From the cell containing the given text, extract its center point as [X, Y] coordinate. 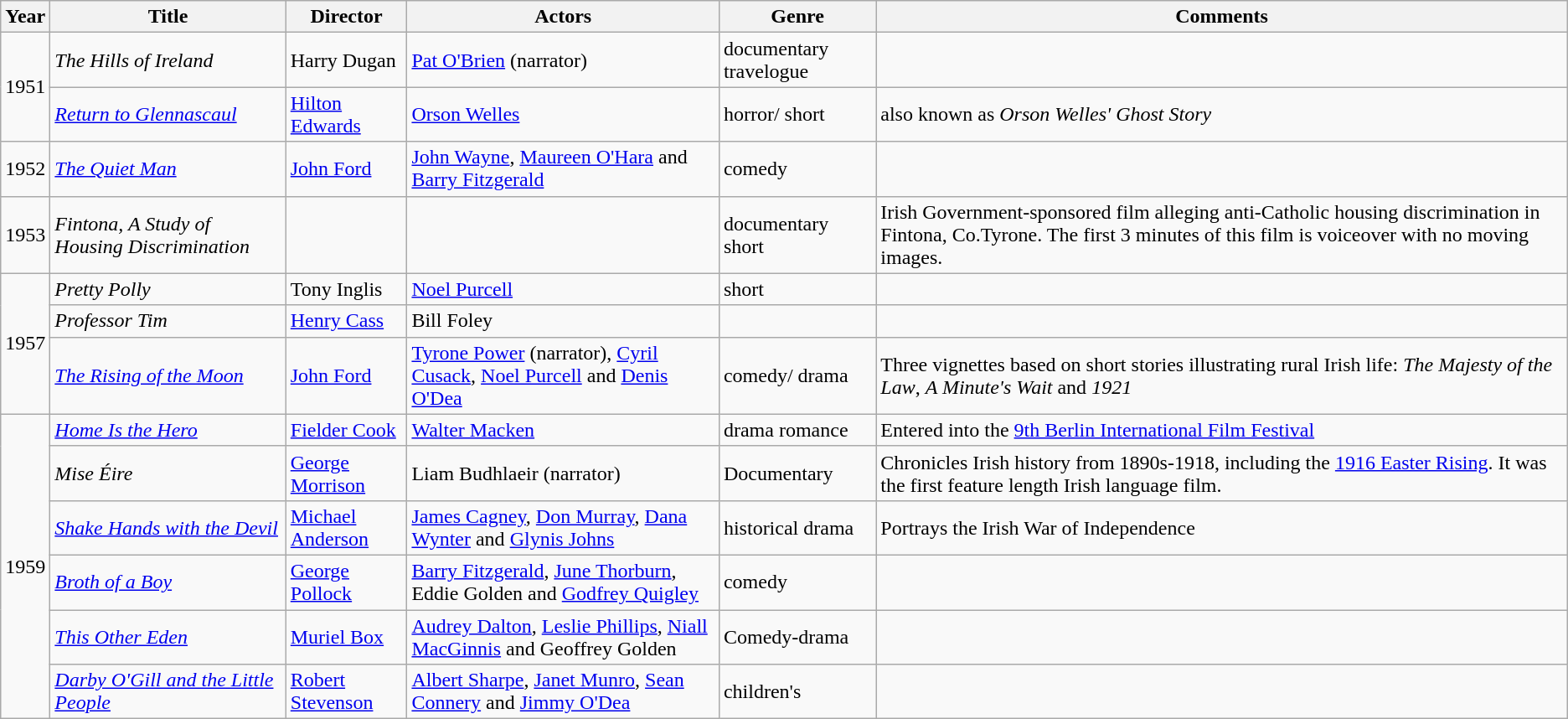
Robert Stevenson [347, 692]
Harry Dugan [347, 60]
Documentary [797, 473]
Audrey Dalton, Leslie Phillips, Niall MacGinnis and Geoffrey Golden [563, 637]
Comedy-drama [797, 637]
Hilton Edwards [347, 114]
James Cagney, Don Murray, Dana Wynter and Glynis Johns [563, 528]
1952 [25, 169]
Barry Fitzgerald, June Thorburn, Eddie Golden and Godfrey Quigley [563, 582]
Henry Cass [347, 321]
The Quiet Man [168, 169]
Muriel Box [347, 637]
Title [168, 17]
Noel Purcell [563, 289]
George Morrison [347, 473]
Walter Macken [563, 430]
horror/ short [797, 114]
Shake Hands with the Devil [168, 528]
Darby O'Gill and the Little People [168, 692]
Tony Inglis [347, 289]
Year [25, 17]
Three vignettes based on short stories illustrating rural Irish life: The Majesty of the Law, A Minute's Wait and 1921 [1221, 375]
1951 [25, 87]
Return to Glennascaul [168, 114]
Fielder Cook [347, 430]
Bill Foley [563, 321]
Tyrone Power (narrator), Cyril Cusack, Noel Purcell and Denis O'Dea [563, 375]
George Pollock [347, 582]
also known as Orson Welles' Ghost Story [1221, 114]
1953 [25, 235]
Albert Sharpe, Janet Munro, Sean Connery and Jimmy O'Dea [563, 692]
Fintona, A Study of Housing Discrimination [168, 235]
Pretty Polly [168, 289]
Broth of a Boy [168, 582]
Comments [1221, 17]
documentary travelogue [797, 60]
historical drama [797, 528]
This Other Eden [168, 637]
Mise Éire [168, 473]
short [797, 289]
documentary short [797, 235]
Home Is the Hero [168, 430]
1959 [25, 566]
Actors [563, 17]
John Wayne, Maureen O'Hara and Barry Fitzgerald [563, 169]
children's [797, 692]
comedy/ drama [797, 375]
1957 [25, 344]
drama romance [797, 430]
Pat O'Brien (narrator) [563, 60]
Michael Anderson [347, 528]
The Hills of Ireland [168, 60]
Liam Budhlaeir (narrator) [563, 473]
Genre [797, 17]
Orson Welles [563, 114]
Portrays the Irish War of Independence [1221, 528]
The Rising of the Moon [168, 375]
Chronicles Irish history from 1890s-1918, including the 1916 Easter Rising. It was the first feature length Irish language film. [1221, 473]
Entered into the 9th Berlin International Film Festival [1221, 430]
Director [347, 17]
Professor Tim [168, 321]
